Identify which cell holds the provided text, then report its [x, y] central coordinate. 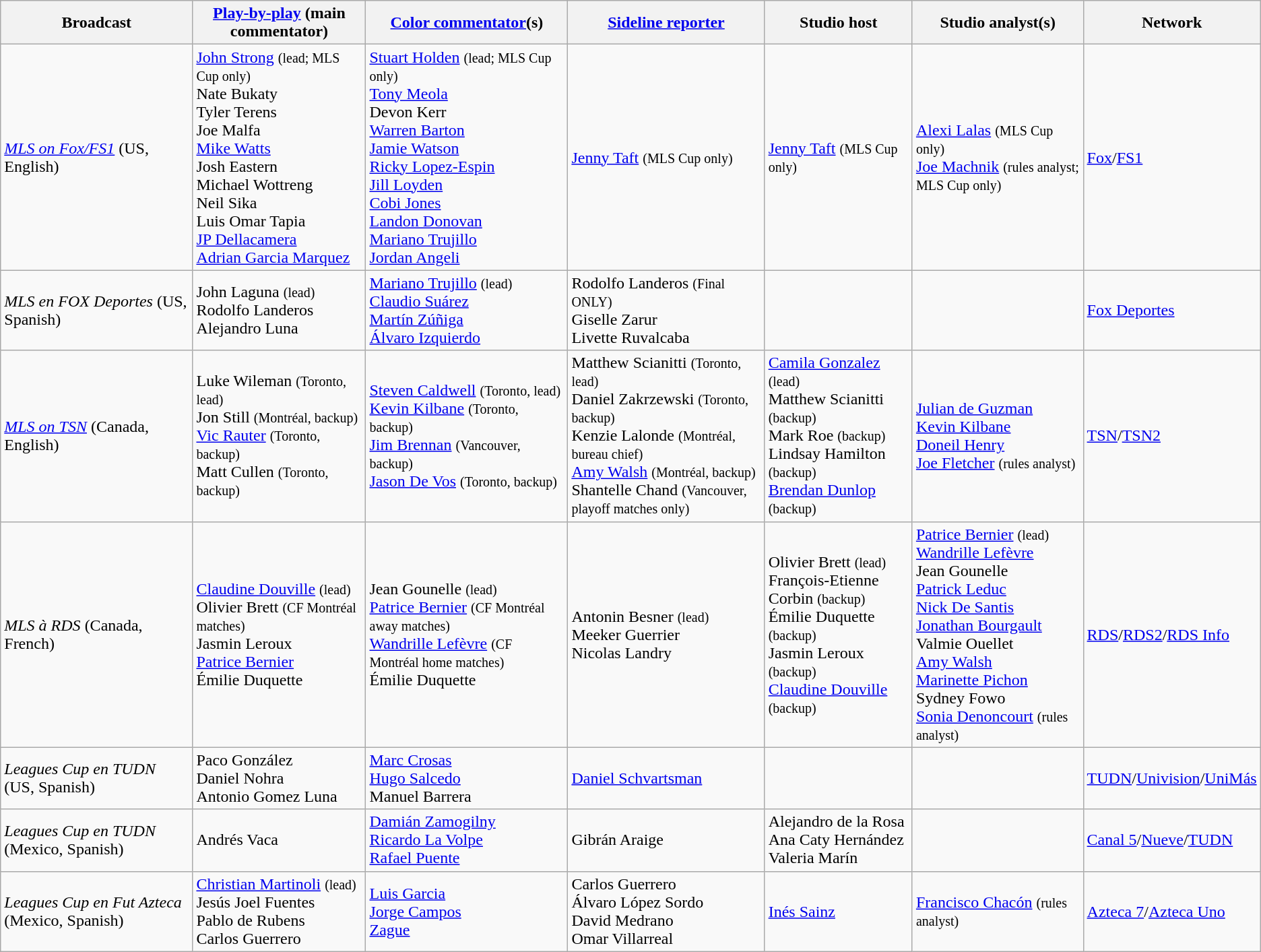
Antonin Besner (lead)Meeker GuerrierNicolas Landry [666, 635]
Olivier Brett (lead)François-Etienne Corbin (backup)Émilie Duquette (backup)Jasmin Leroux (backup)Claudine Douville (backup) [838, 635]
RDS/RDS2/RDS Info [1172, 635]
Carlos GuerreroÁlvaro López SordoDavid MedranoOmar Villarreal [666, 911]
MLS on TSN (Canada, English) [97, 436]
Network [1172, 23]
Alejandro de la RosaAna Caty HernándezValeria Marín [838, 840]
Fox/FS1 [1172, 158]
Azteca 7/Azteca Uno [1172, 911]
Sideline reporter [666, 23]
John Laguna (lead)Rodolfo LanderosAlejandro Luna [279, 310]
Steven Caldwell (Toronto, lead)Kevin Kilbane (Toronto, backup)Jim Brennan (Vancouver, backup)Jason De Vos (Toronto, backup) [467, 436]
Damián ZamogilnyRicardo La VolpeRafael Puente [467, 840]
Francisco Chacón (rules analyst) [998, 911]
Julian de GuzmanKevin KilbaneDoneil HenryJoe Fletcher (rules analyst) [998, 436]
Claudine Douville (lead)Olivier Brett (CF Montréal matches)Jasmin Leroux Patrice Bernier Émilie Duquette [279, 635]
Mariano Trujillo (lead)Claudio SuárezMartín ZúñigaÁlvaro Izquierdo [467, 310]
Daniel Schvartsman [666, 778]
MLS en FOX Deportes (US, Spanish) [97, 310]
Jean Gounelle (lead)Patrice Bernier (CF Montréal away matches)Wandrille Lefèvre (CF Montréal home matches)Émilie Duquette [467, 635]
Christian Martinoli (lead)Jesús Joel FuentesPablo de RubensCarlos Guerrero [279, 911]
Paco GonzálezDaniel NohraAntonio Gomez Luna [279, 778]
Luke Wileman (Toronto, lead)Jon Still (Montréal, backup)Vic Rauter (Toronto, backup)Matt Cullen (Toronto, backup) [279, 436]
Canal 5/Nueve/TUDN [1172, 840]
Alexi Lalas (MLS Cup only)Joe Machnik (rules analyst; MLS Cup only) [998, 158]
Marc CrosasHugo SalcedoManuel Barrera [467, 778]
Play-by-play (main commentator) [279, 23]
Leagues Cup en Fut Azteca (Mexico, Spanish) [97, 911]
Luis GarciaJorge CamposZague [467, 911]
Gibrán Araige [666, 840]
Inés Sainz [838, 911]
Leagues Cup en TUDN (US, Spanish) [97, 778]
Camila Gonzalez (lead)Matthew Scianitti (backup)Mark Roe (backup) Lindsay Hamilton (backup)Brendan Dunlop (backup) [838, 436]
MLS on Fox/FS1 (US, English) [97, 158]
Broadcast [97, 23]
Studio host [838, 23]
MLS à RDS (Canada, French) [97, 635]
TSN/TSN2 [1172, 436]
Studio analyst(s) [998, 23]
TUDN/Univision/UniMás [1172, 778]
Andrés Vaca [279, 840]
Leagues Cup en TUDN (Mexico, Spanish) [97, 840]
Fox Deportes [1172, 310]
Color commentator(s) [467, 23]
Rodolfo Landeros (Final ONLY)Giselle ZarurLivette Ruvalcaba [666, 310]
